Extract the (x, y) coordinate from the center of the cell holding the provided text.  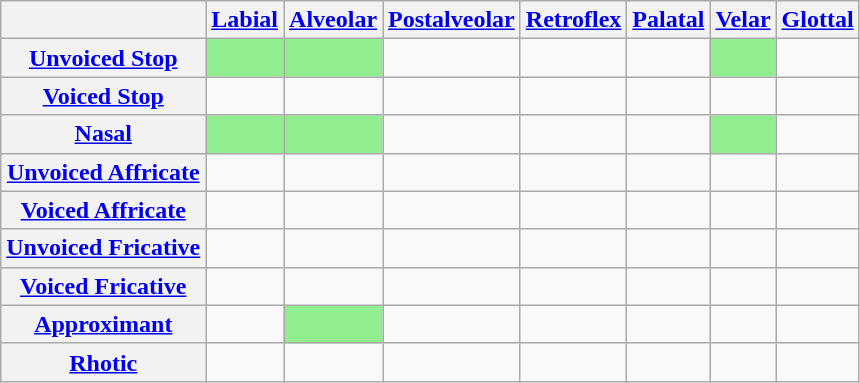
Unvoiced Stop (104, 58)
Postalveolar (452, 20)
Approximant (104, 324)
Unvoiced Fricative (104, 248)
Unvoiced Affricate (104, 172)
Glottal (818, 20)
Retroflex (574, 20)
Voiced Fricative (104, 286)
Voiced Stop (104, 96)
Rhotic (104, 362)
Palatal (668, 20)
Alveolar (334, 20)
Labial (245, 20)
Velar (743, 20)
Voiced Affricate (104, 210)
Nasal (104, 134)
